Search for the cell housing the specified text and yield its (X, Y) center coordinate. 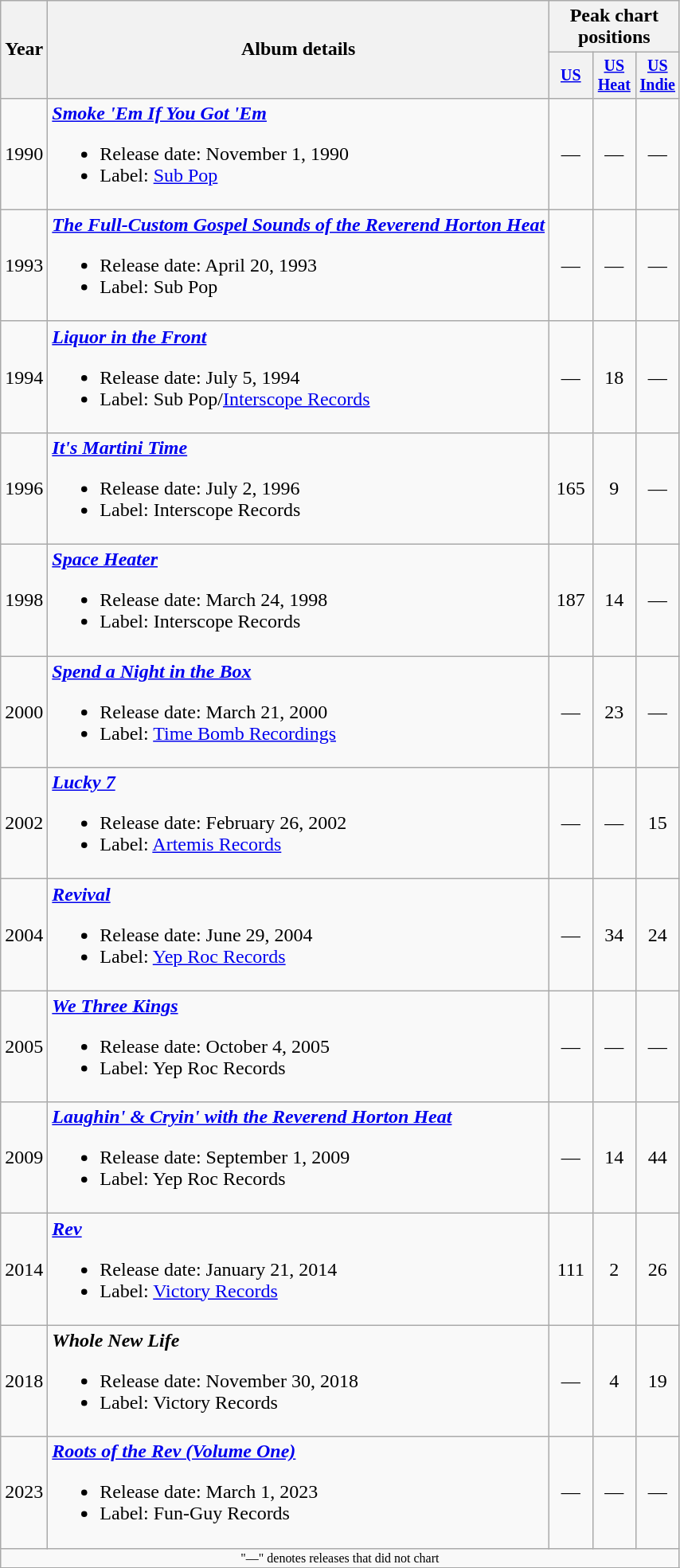
2014 (24, 1269)
187 (571, 600)
US Heat (614, 75)
Liquor in the FrontRelease date: July 5, 1994Label: Sub Pop/Interscope Records (299, 377)
2 (614, 1269)
1994 (24, 377)
Roots of the Rev (Volume One)Release date: March 1, 2023Label: Fun-Guy Records (299, 1492)
111 (571, 1269)
Space HeaterRelease date: March 24, 1998Label: Interscope Records (299, 600)
US (571, 75)
2023 (24, 1492)
The Full-Custom Gospel Sounds of the Reverend Horton HeatRelease date: April 20, 1993Label: Sub Pop (299, 265)
Lucky 7Release date: February 26, 2002Label: Artemis Records (299, 823)
2005 (24, 1046)
26 (658, 1269)
Album details (299, 49)
Peak chart positions (615, 27)
1993 (24, 265)
Smoke 'Em If You Got 'EmRelease date: November 1, 1990Label: Sub Pop (299, 154)
34 (614, 935)
1990 (24, 154)
1998 (24, 600)
23 (614, 712)
Year (24, 49)
4 (614, 1381)
Whole New LifeRelease date: November 30, 2018Label: Victory Records (299, 1381)
2000 (24, 712)
2004 (24, 935)
RevRelease date: January 21, 2014Label: Victory Records (299, 1269)
24 (658, 935)
44 (658, 1158)
18 (614, 377)
19 (658, 1381)
RevivalRelease date: June 29, 2004Label: Yep Roc Records (299, 935)
2018 (24, 1381)
Spend a Night in the BoxRelease date: March 21, 2000Label: Time Bomb Recordings (299, 712)
"—" denotes releases that did not chart (340, 1558)
9 (614, 488)
15 (658, 823)
US Indie (658, 75)
2002 (24, 823)
It's Martini TimeRelease date: July 2, 1996Label: Interscope Records (299, 488)
1996 (24, 488)
We Three KingsRelease date: October 4, 2005Label: Yep Roc Records (299, 1046)
Laughin' & Cryin' with the Reverend Horton HeatRelease date: September 1, 2009Label: Yep Roc Records (299, 1158)
2009 (24, 1158)
165 (571, 488)
